Search for the cell housing the specified text and yield its (x, y) center coordinate. 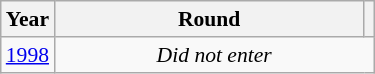
Round (209, 19)
Year (28, 19)
Did not enter (214, 55)
1998 (28, 55)
